Locate the cell with the specified text and output its [x, y] center coordinate. 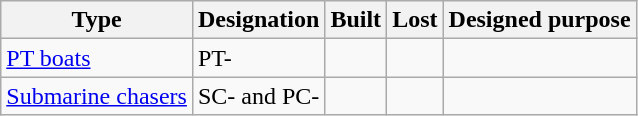
Type [97, 20]
SC- and PC- [258, 96]
Designed purpose [540, 20]
Lost [415, 20]
PT- [258, 58]
Submarine chasers [97, 96]
PT boats [97, 58]
Built [356, 20]
Designation [258, 20]
